Output the (X, Y) coordinate of the center of the cell containing the given text.  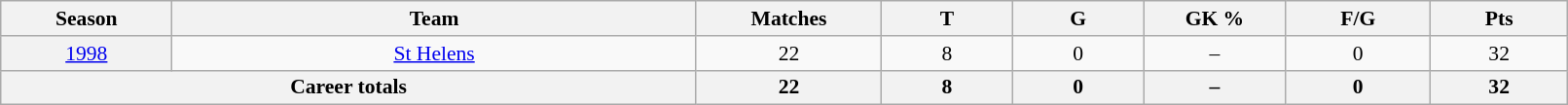
Matches (788, 18)
St Helens (434, 53)
Season (87, 18)
Pts (1499, 18)
F/G (1358, 18)
G (1078, 18)
Career totals (348, 87)
GK % (1215, 18)
Team (434, 18)
T (948, 18)
1998 (87, 53)
